Locate the cell with the specified text and output its (X, Y) center coordinate. 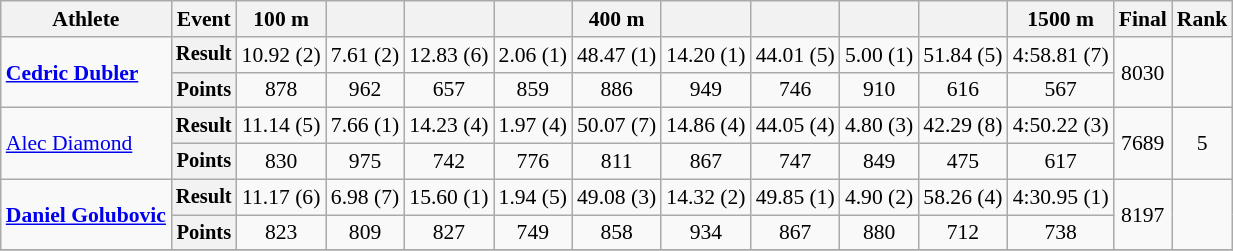
Daniel Golubovic (86, 214)
11.17 (6) (282, 197)
15.60 (1) (448, 197)
475 (962, 162)
48.47 (1) (616, 55)
878 (282, 90)
567 (1061, 90)
12.83 (6) (448, 55)
949 (706, 90)
6.98 (7) (365, 197)
712 (962, 233)
5.00 (1) (879, 55)
11.14 (5) (282, 126)
Cedric Dubler (86, 72)
934 (706, 233)
14.20 (1) (706, 55)
7.66 (1) (365, 126)
859 (533, 90)
8030 (1143, 72)
49.08 (3) (616, 197)
809 (365, 233)
827 (448, 233)
51.84 (5) (962, 55)
962 (365, 90)
7689 (1143, 144)
1.97 (4) (533, 126)
8197 (1143, 214)
44.01 (5) (796, 55)
657 (448, 90)
Athlete (86, 19)
Event (204, 19)
4:50.22 (3) (1061, 126)
49.85 (1) (796, 197)
880 (879, 233)
100 m (282, 19)
910 (879, 90)
Rank (1202, 19)
5 (1202, 144)
742 (448, 162)
14.32 (2) (706, 197)
886 (616, 90)
Final (1143, 19)
2.06 (1) (533, 55)
14.86 (4) (706, 126)
58.26 (4) (962, 197)
749 (533, 233)
849 (879, 162)
975 (365, 162)
823 (282, 233)
14.23 (4) (448, 126)
776 (533, 162)
7.61 (2) (365, 55)
10.92 (2) (282, 55)
42.29 (8) (962, 126)
50.07 (7) (616, 126)
616 (962, 90)
747 (796, 162)
44.05 (4) (796, 126)
746 (796, 90)
4:30.95 (1) (1061, 197)
4:58.81 (7) (1061, 55)
4.90 (2) (879, 197)
858 (616, 233)
1500 m (1061, 19)
1.94 (5) (533, 197)
738 (1061, 233)
617 (1061, 162)
400 m (616, 19)
Alec Diamond (86, 144)
4.80 (3) (879, 126)
830 (282, 162)
811 (616, 162)
